Capture the cell that displays the provided text and extract its [x, y] central coordinate. 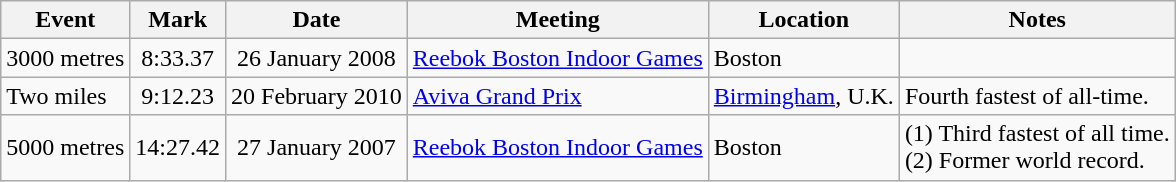
Event [66, 20]
9:12.23 [178, 96]
20 February 2010 [317, 96]
Birmingham, U.K. [804, 96]
Date [317, 20]
14:27.42 [178, 148]
8:33.37 [178, 58]
Aviva Grand Prix [558, 96]
26 January 2008 [317, 58]
Meeting [558, 20]
Location [804, 20]
3000 metres [66, 58]
Notes [1037, 20]
5000 metres [66, 148]
Fourth fastest of all-time. [1037, 96]
(1) Third fastest of all time.(2) Former world record. [1037, 148]
27 January 2007 [317, 148]
Two miles [66, 96]
Mark [178, 20]
